Return the [X, Y] coordinate for the center point of the cell that contains the specified text.  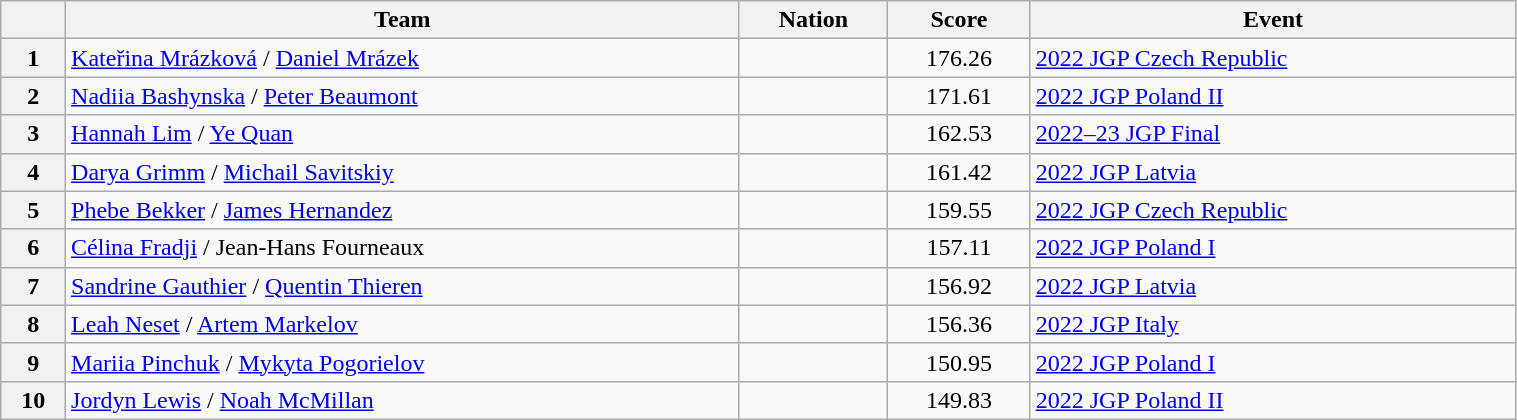
150.95 [959, 362]
8 [34, 324]
161.42 [959, 172]
Nation [814, 20]
Sandrine Gauthier / Quentin Thieren [403, 286]
156.92 [959, 286]
171.61 [959, 96]
159.55 [959, 210]
9 [34, 362]
1 [34, 58]
Kateřina Mrázková / Daniel Mrázek [403, 58]
6 [34, 248]
Team [403, 20]
Darya Grimm / Michail Savitskiy [403, 172]
Phebe Bekker / James Hernandez [403, 210]
156.36 [959, 324]
2 [34, 96]
Jordyn Lewis / Noah McMillan [403, 400]
5 [34, 210]
149.83 [959, 400]
176.26 [959, 58]
Hannah Lim / Ye Quan [403, 134]
7 [34, 286]
Célina Fradji / Jean-Hans Fourneaux [403, 248]
2022 JGP Italy [1273, 324]
Score [959, 20]
Mariia Pinchuk / Mykyta Pogorielov [403, 362]
Nadiia Bashynska / Peter Beaumont [403, 96]
2022–23 JGP Final [1273, 134]
4 [34, 172]
3 [34, 134]
Event [1273, 20]
Leah Neset / Artem Markelov [403, 324]
157.11 [959, 248]
10 [34, 400]
162.53 [959, 134]
